Provide the (X, Y) coordinate of the cell's center where the given text is located.  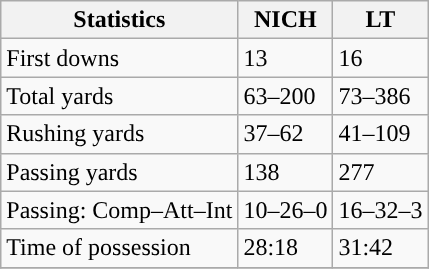
NICH (286, 20)
41–109 (380, 134)
Total yards (120, 96)
Passing: Comp–Att–Int (120, 210)
Time of possession (120, 248)
16–32–3 (380, 210)
73–386 (380, 96)
138 (286, 172)
28:18 (286, 248)
Rushing yards (120, 134)
16 (380, 58)
37–62 (286, 134)
31:42 (380, 248)
Statistics (120, 20)
First downs (120, 58)
10–26–0 (286, 210)
LT (380, 20)
63–200 (286, 96)
13 (286, 58)
277 (380, 172)
Passing yards (120, 172)
